Capture the cell that displays the provided text and extract its [x, y] central coordinate. 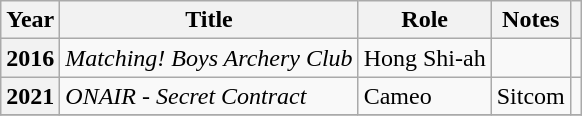
Cameo [424, 96]
Matching! Boys Archery Club [209, 58]
Role [424, 20]
2016 [30, 58]
Year [30, 20]
Notes [530, 20]
ONAIR - Secret Contract [209, 96]
Sitcom [530, 96]
Title [209, 20]
Hong Shi-ah [424, 58]
2021 [30, 96]
